Extract the [x, y] coordinate from the center of the cell holding the provided text.  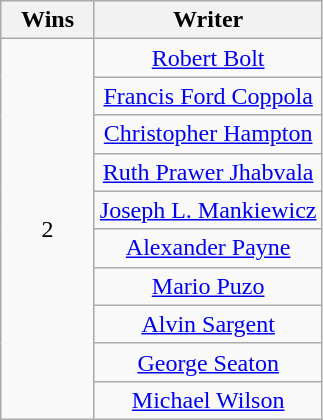
Christopher Hampton [208, 134]
Alvin Sargent [208, 324]
2 [48, 230]
Alexander Payne [208, 248]
Robert Bolt [208, 58]
George Seaton [208, 362]
Ruth Prawer Jhabvala [208, 172]
Francis Ford Coppola [208, 96]
Wins [48, 20]
Joseph L. Mankiewicz [208, 210]
Michael Wilson [208, 400]
Writer [208, 20]
Mario Puzo [208, 286]
